Provide the (x, y) coordinate of the cell's center where the given text is located.  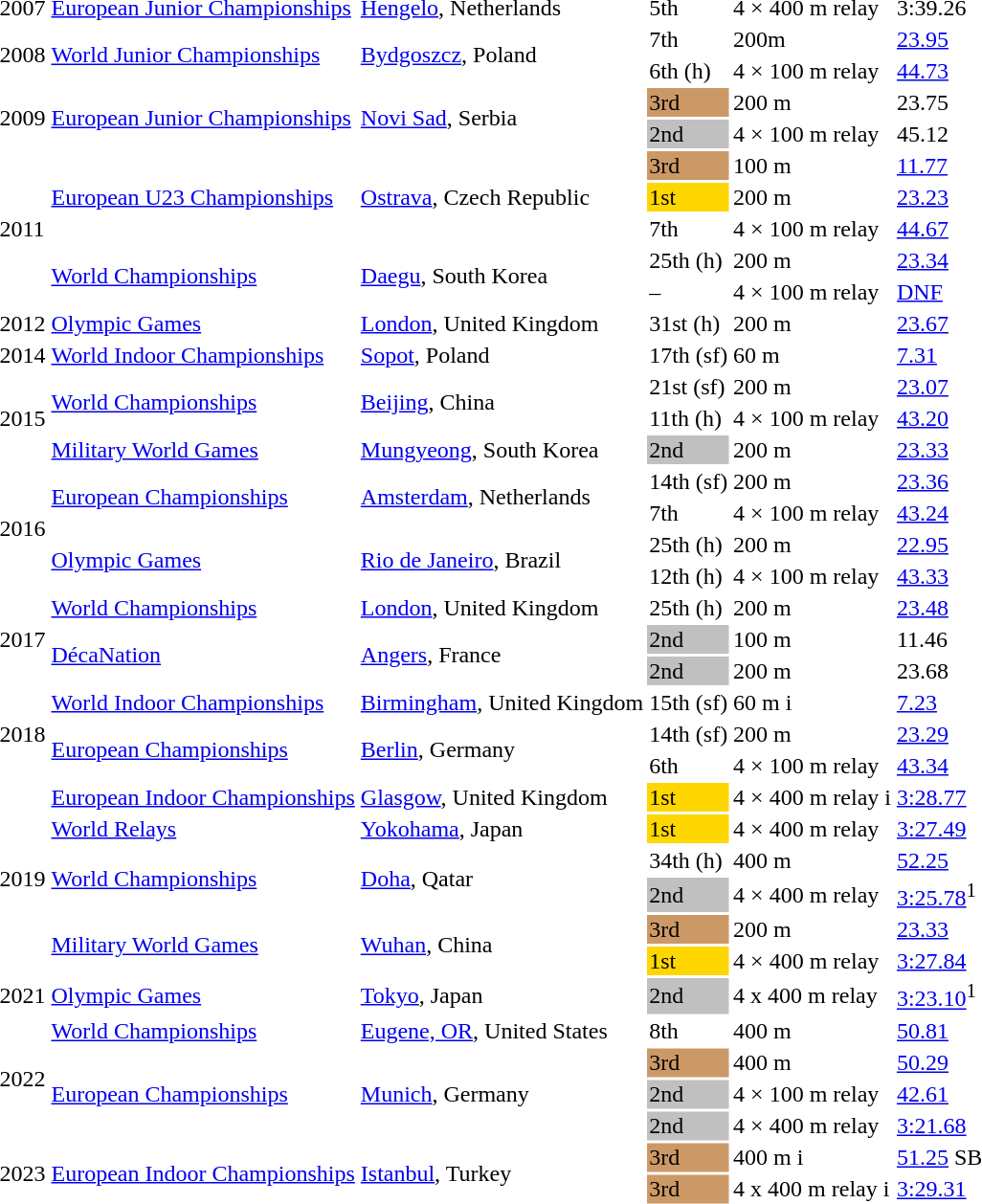
Daegu, South Korea (502, 276)
World Junior Championships (203, 56)
Bydgoszcz, Poland (502, 56)
Tokyo, Japan (502, 995)
World Relays (203, 829)
Istanbul, Turkey (502, 1173)
4 × 400 m relay i (813, 797)
31st (h) (689, 323)
4 x 400 m relay (813, 995)
Munich, Germany (502, 1094)
21st (sf) (689, 387)
Beijing, China (502, 402)
Amsterdam, Netherlands (502, 498)
Doha, Qatar (502, 879)
200m (813, 39)
17th (sf) (689, 355)
Berlin, Germany (502, 750)
Birmingham, United Kingdom (502, 702)
Eugene, OR, United States (502, 1031)
Rio de Janeiro, Brazil (502, 561)
6th (689, 766)
Wuhan, China (502, 946)
12th (h) (689, 576)
8th (689, 1031)
6th (h) (689, 71)
Mungyeong, South Korea (502, 450)
European Junior Championships (203, 119)
DécaNation (203, 655)
– (689, 292)
Novi Sad, Serbia (502, 119)
Angers, France (502, 655)
400 m i (813, 1157)
34th (h) (689, 860)
Glasgow, United Kingdom (502, 797)
15th (sf) (689, 702)
4 x 400 m relay i (813, 1189)
Sopot, Poland (502, 355)
European U23 Championships (203, 197)
60 m i (813, 702)
11th (h) (689, 418)
60 m (813, 355)
Yokohama, Japan (502, 829)
Ostrava, Czech Republic (502, 197)
